From the cell containing the given text, extract its center point as (x, y) coordinate. 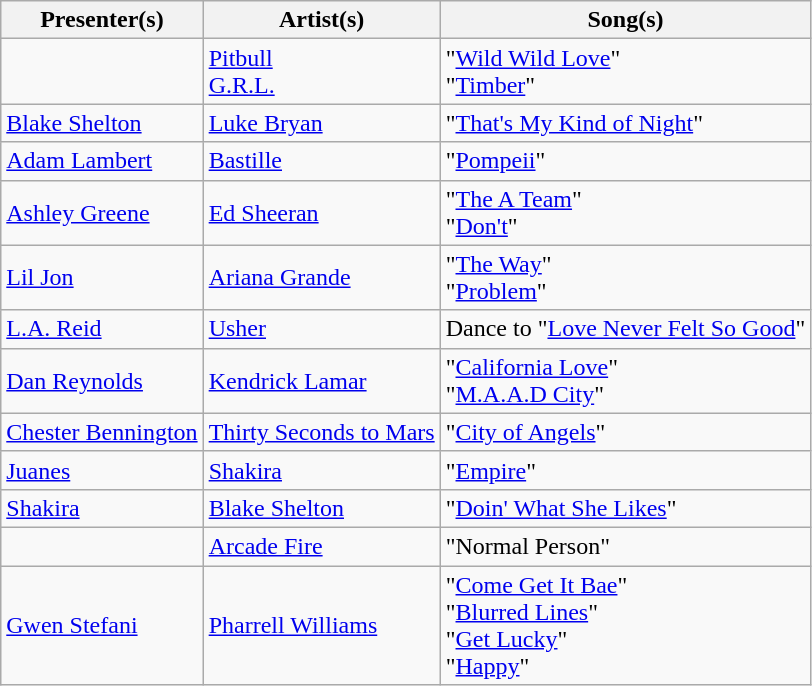
L.A. Reid (102, 329)
"California Love""M.A.A.D City" (626, 380)
Song(s) (626, 20)
"Empire" (626, 470)
Luke Bryan (322, 123)
Dan Reynolds (102, 380)
Kendrick Lamar (322, 380)
"Pompeii" (626, 161)
"Come Get It Bae""Blurred Lines""Get Lucky""Happy" (626, 626)
Ashley Greene (102, 212)
Arcade Fire (322, 546)
Juanes (102, 470)
"Normal Person" (626, 546)
"The A Team""Don't" (626, 212)
"The Way""Problem" (626, 278)
"City of Angels" (626, 432)
Bastille (322, 161)
Lil Jon (102, 278)
Ariana Grande (322, 278)
Thirty Seconds to Mars (322, 432)
"Doin' What She Likes" (626, 508)
"That's My Kind of Night" (626, 123)
Ed Sheeran (322, 212)
Chester Bennington (102, 432)
Gwen Stefani (102, 626)
"Wild Wild Love""Timber" (626, 72)
Pharrell Williams (322, 626)
Presenter(s) (102, 20)
Dance to "Love Never Felt So Good" (626, 329)
Artist(s) (322, 20)
Usher (322, 329)
Adam Lambert (102, 161)
PitbullG.R.L. (322, 72)
